Provide the [x, y] coordinate of the cell's center where the given text is located.  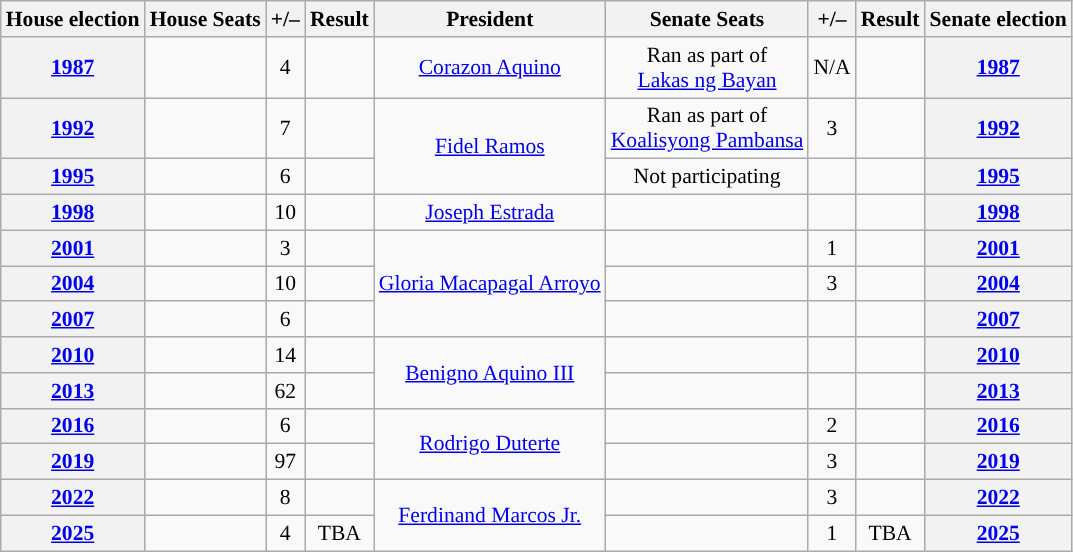
2 [832, 426]
Ran as part ofLakas ng Bayan [708, 68]
Corazon Aquino [490, 68]
62 [286, 391]
Fidel Ramos [490, 146]
House election [73, 19]
Senate Seats [708, 19]
House Seats [206, 19]
Gloria Macapagal Arroyo [490, 284]
President [490, 19]
Ferdinand Marcos Jr. [490, 516]
Not participating [708, 177]
8 [286, 498]
7 [286, 128]
97 [286, 462]
14 [286, 355]
N/A [832, 68]
Joseph Estrada [490, 213]
Rodrigo Duterte [490, 444]
Benigno Aquino III [490, 372]
Ran as part ofKoalisyong Pambansa [708, 128]
Senate election [998, 19]
